Provide the [X, Y] coordinate of the cell's center where the given text is located.  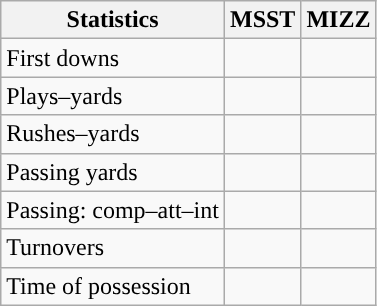
MSST [262, 20]
Statistics [113, 20]
Turnovers [113, 248]
Passing yards [113, 172]
Passing: comp–att–int [113, 210]
First downs [113, 58]
MIZZ [338, 20]
Rushes–yards [113, 134]
Time of possession [113, 286]
Plays–yards [113, 96]
